For the text-containing cell, return its midpoint in [X, Y] coordinate format. 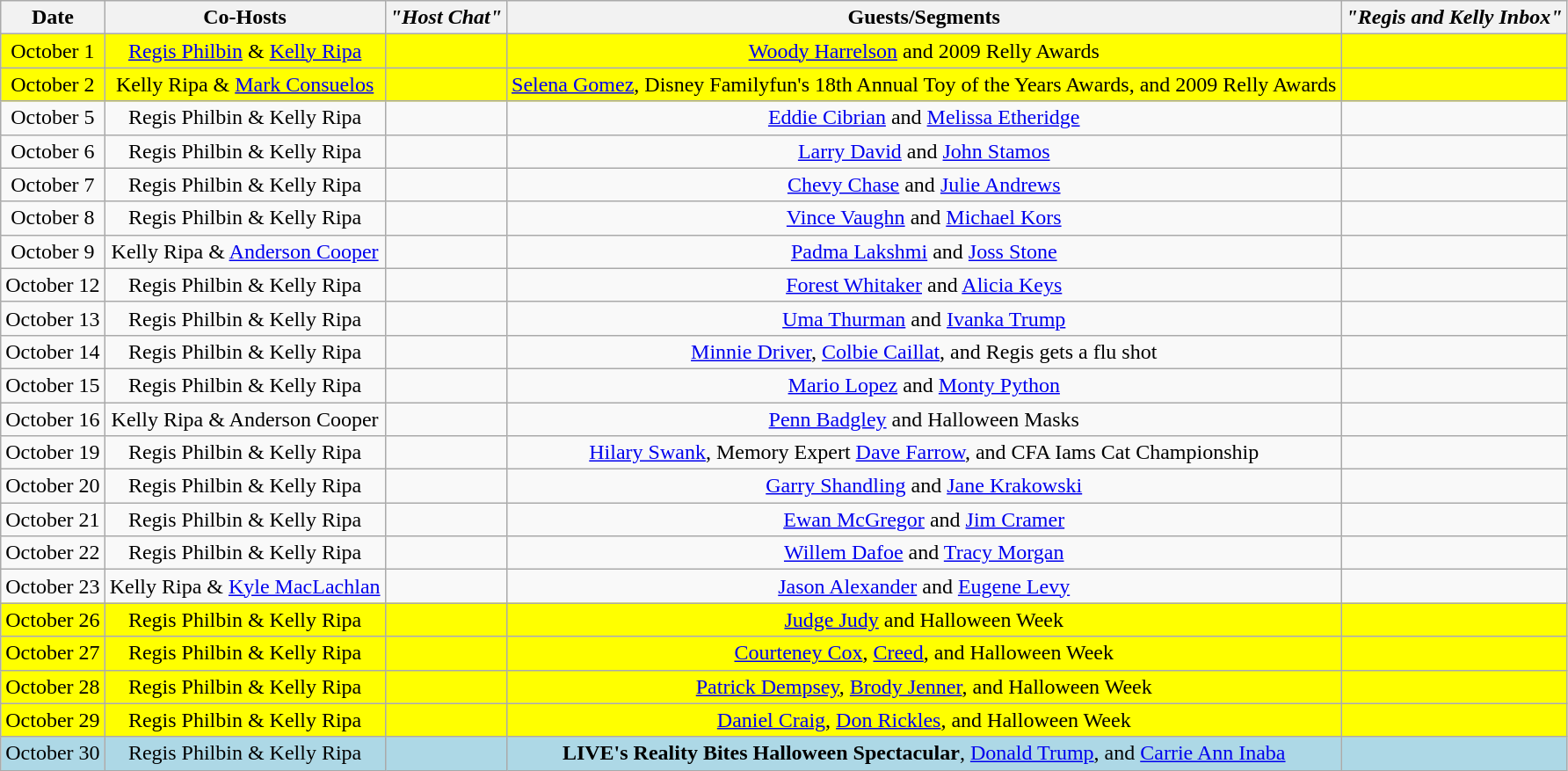
October 19 [53, 453]
October 23 [53, 586]
Garry Shandling and Jane Krakowski [925, 486]
Vince Vaughn and Michael Kors [925, 218]
"Host Chat" [446, 18]
October 5 [53, 118]
October 15 [53, 385]
Penn Badgley and Halloween Masks [925, 419]
Judge Judy and Halloween Week [925, 620]
Eddie Cibrian and Melissa Etheridge [925, 118]
Larry David and John Stamos [925, 151]
Uma Thurman and Ivanka Trump [925, 318]
Ewan McGregor and Jim Cramer [925, 520]
Jason Alexander and Eugene Levy [925, 586]
October 2 [53, 84]
October 16 [53, 419]
October 30 [53, 753]
October 12 [53, 285]
Hilary Swank, Memory Expert Dave Farrow, and CFA Iams Cat Championship [925, 453]
Woody Harrelson and 2009 Relly Awards [925, 51]
October 7 [53, 185]
Chevy Chase and Julie Andrews [925, 185]
October 22 [53, 553]
Willem Dafoe and Tracy Morgan [925, 553]
Minnie Driver, Colbie Caillat, and Regis gets a flu shot [925, 352]
October 28 [53, 687]
Date [53, 18]
Guests/Segments [925, 18]
Patrick Dempsey, Brody Jenner, and Halloween Week [925, 687]
October 26 [53, 620]
October 13 [53, 318]
Kelly Ripa & Kyle MacLachlan [244, 586]
LIVE's Reality Bites Halloween Spectacular, Donald Trump, and Carrie Ann Inaba [925, 753]
October 1 [53, 51]
Co-Hosts [244, 18]
October 14 [53, 352]
Daniel Craig, Don Rickles, and Halloween Week [925, 720]
Mario Lopez and Monty Python [925, 385]
Courteney Cox, Creed, and Halloween Week [925, 653]
October 20 [53, 486]
October 9 [53, 251]
"Regis and Kelly Inbox" [1454, 18]
October 29 [53, 720]
Padma Lakshmi and Joss Stone [925, 251]
Selena Gomez, Disney Familyfun's 18th Annual Toy of the Years Awards, and 2009 Relly Awards [925, 84]
October 8 [53, 218]
October 6 [53, 151]
October 21 [53, 520]
October 27 [53, 653]
Forest Whitaker and Alicia Keys [925, 285]
Kelly Ripa & Mark Consuelos [244, 84]
